Scan for the cell matching the given text and deliver its [X, Y] coordinate at center. 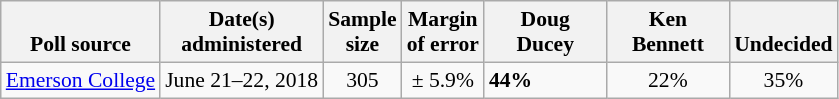
35% [783, 80]
Marginof error [443, 32]
44% [546, 80]
June 21–22, 2018 [242, 80]
Emerson College [80, 80]
KenBennett [668, 32]
Samplesize [362, 32]
± 5.9% [443, 80]
22% [668, 80]
Date(s)administered [242, 32]
DougDucey [546, 32]
Poll source [80, 32]
Undecided [783, 32]
305 [362, 80]
